Return the [x, y] coordinate for the center point of the cell that contains the specified text.  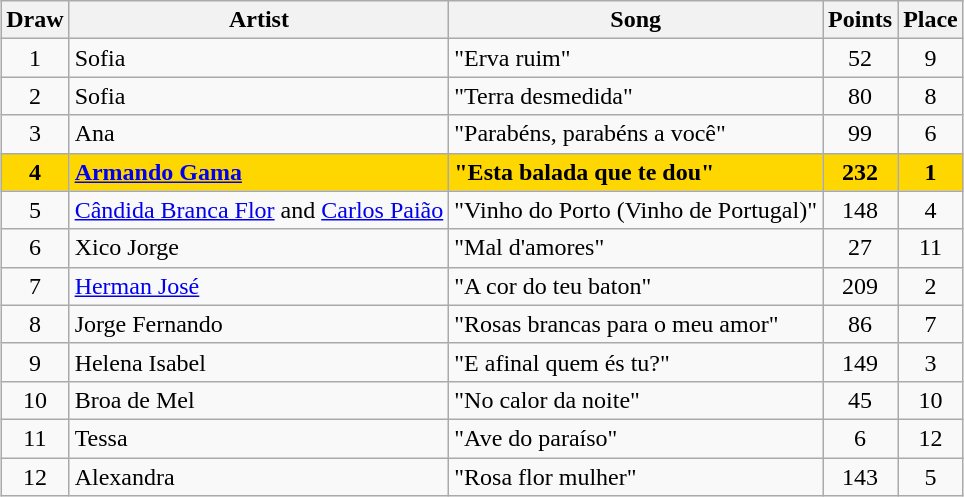
232 [860, 172]
143 [860, 477]
Alexandra [259, 477]
"Erva ruim" [636, 58]
Tessa [259, 438]
Place [931, 20]
Ana [259, 134]
Herman José [259, 286]
"No calor da noite" [636, 400]
27 [860, 248]
Song [636, 20]
"Rosa flor mulher" [636, 477]
"A cor do teu baton" [636, 286]
Armando Gama [259, 172]
209 [860, 286]
Points [860, 20]
"E afinal quem és tu?" [636, 362]
"Mal d'amores" [636, 248]
"Ave do paraíso" [636, 438]
Cândida Branca Flor and Carlos Paião [259, 210]
"Terra desmedida" [636, 96]
Artist [259, 20]
Draw [35, 20]
Xico Jorge [259, 248]
148 [860, 210]
86 [860, 324]
Broa de Mel [259, 400]
"Rosas brancas para o meu amor" [636, 324]
"Esta balada que te dou" [636, 172]
Helena Isabel [259, 362]
52 [860, 58]
149 [860, 362]
Jorge Fernando [259, 324]
"Parabéns, parabéns a você" [636, 134]
99 [860, 134]
80 [860, 96]
"Vinho do Porto (Vinho de Portugal)" [636, 210]
45 [860, 400]
